Find where the given text appears and provide that cell's center as (X, Y) coordinate. 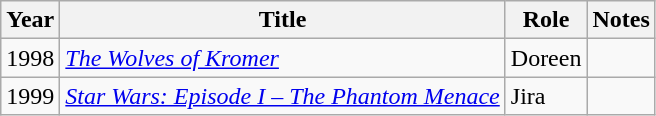
1998 (30, 58)
Star Wars: Episode I – The Phantom Menace (282, 96)
Doreen (546, 58)
Jira (546, 96)
1999 (30, 96)
The Wolves of Kromer (282, 58)
Role (546, 20)
Notes (621, 20)
Year (30, 20)
Title (282, 20)
